Locate the cell with the specified text and output its [X, Y] center coordinate. 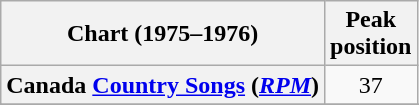
Peakposition [371, 34]
37 [371, 85]
Chart (1975–1976) [163, 34]
Canada Country Songs (RPM) [163, 85]
